Provide the (x, y) coordinate of the cell's center where the given text is located.  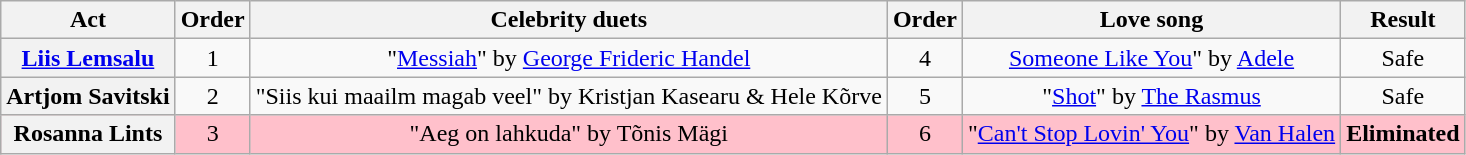
"Can't Stop Lovin' You" by Van Halen (1151, 134)
"Aeg on lahkuda" by Tõnis Mägi (568, 134)
5 (924, 96)
Rosanna Lints (88, 134)
Someone Like You" by Adele (1151, 58)
"Messiah" by George Frideric Handel (568, 58)
4 (924, 58)
Artjom Savitski (88, 96)
Love song (1151, 20)
6 (924, 134)
3 (212, 134)
"Siis kui maailm magab veel" by Kristjan Kasearu & Hele Kõrve (568, 96)
Result (1403, 20)
2 (212, 96)
Liis Lemsalu (88, 58)
Act (88, 20)
"Shot" by The Rasmus (1151, 96)
Eliminated (1403, 134)
1 (212, 58)
Celebrity duets (568, 20)
